Return (x, y) of the center of cell containing provided text 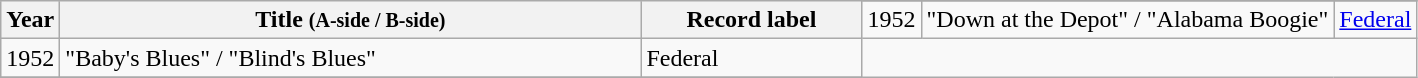
Title (A-side / B-side) (350, 20)
Year (30, 20)
"Baby's Blues" / "Blind's Blues" (350, 58)
Record label (752, 20)
"Down at the Depot" / "Alabama Boogie" (1128, 20)
